Find where the given text appears and provide that cell's center as (X, Y) coordinate. 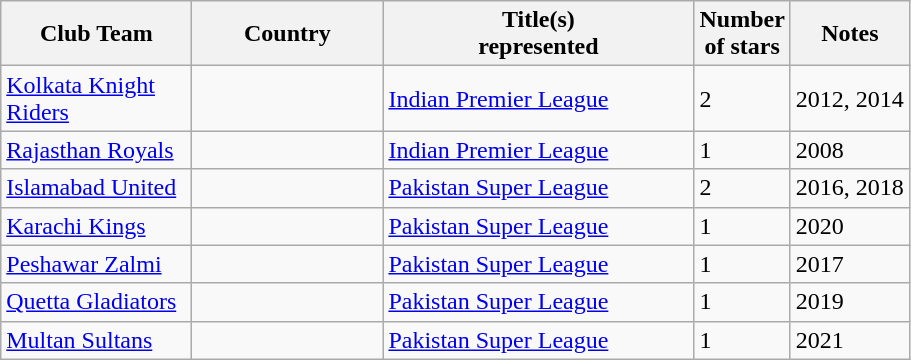
Quetta Gladiators (96, 302)
Islamabad United (96, 188)
Title(s)represented (538, 34)
Numberof stars (742, 34)
2020 (850, 226)
Club Team (96, 34)
2012, 2014 (850, 98)
Multan Sultans (96, 340)
2008 (850, 150)
2016, 2018 (850, 188)
Rajasthan Royals (96, 150)
Notes (850, 34)
2019 (850, 302)
Peshawar Zalmi (96, 264)
Country (288, 34)
Kolkata Knight Riders (96, 98)
Karachi Kings (96, 226)
2021 (850, 340)
2017 (850, 264)
